Search for the cell housing the specified text and yield its [X, Y] center coordinate. 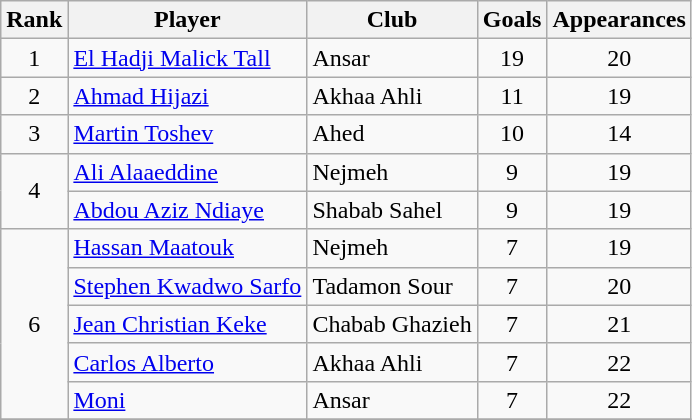
Moni [188, 400]
4 [34, 191]
Carlos Alberto [188, 362]
3 [34, 134]
Ali Alaaeddine [188, 172]
Rank [34, 20]
11 [512, 96]
Chabab Ghazieh [392, 324]
10 [512, 134]
Hassan Maatouk [188, 248]
Stephen Kwadwo Sarfo [188, 286]
Ahmad Hijazi [188, 96]
Tadamon Sour [392, 286]
Shabab Sahel [392, 210]
6 [34, 324]
Abdou Aziz Ndiaye [188, 210]
Ahed [392, 134]
El Hadji Malick Tall [188, 58]
Player [188, 20]
2 [34, 96]
Club [392, 20]
14 [619, 134]
Appearances [619, 20]
Martin Toshev [188, 134]
Jean Christian Keke [188, 324]
Goals [512, 20]
1 [34, 58]
21 [619, 324]
